Scan for the cell matching the given text and deliver its [x, y] coordinate at center. 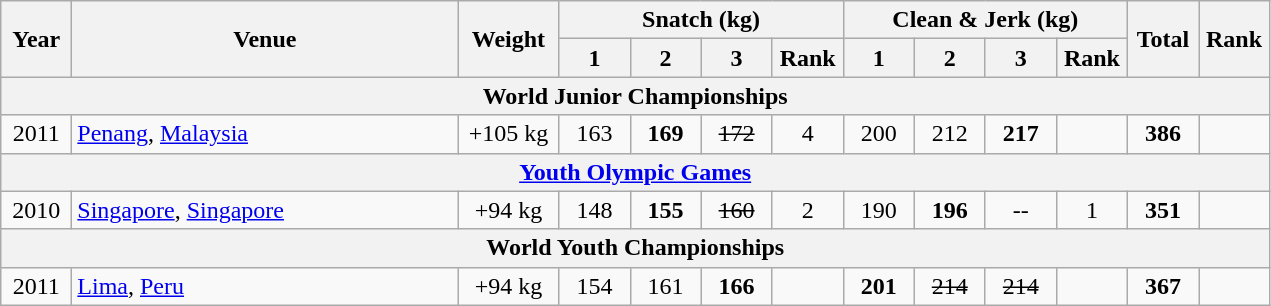
World Youth Championships [636, 248]
Penang, Malaysia [265, 134]
Total [1162, 39]
155 [666, 210]
4 [808, 134]
386 [1162, 134]
Youth Olympic Games [636, 172]
172 [736, 134]
Weight [508, 39]
212 [950, 134]
161 [666, 286]
Singapore, Singapore [265, 210]
217 [1020, 134]
200 [878, 134]
+105 kg [508, 134]
World Junior Championships [636, 96]
Snatch (kg) [701, 20]
Lima, Peru [265, 286]
Venue [265, 39]
148 [594, 210]
351 [1162, 210]
Year [36, 39]
2010 [36, 210]
160 [736, 210]
154 [594, 286]
367 [1162, 286]
190 [878, 210]
201 [878, 286]
163 [594, 134]
166 [736, 286]
196 [950, 210]
169 [666, 134]
Clean & Jerk (kg) [985, 20]
-- [1020, 210]
